For the text-containing cell, return its midpoint in (X, Y) coordinate format. 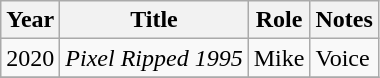
Voice (344, 58)
Pixel Ripped 1995 (154, 58)
Notes (344, 20)
Year (30, 20)
Role (279, 20)
2020 (30, 58)
Mike (279, 58)
Title (154, 20)
